Return [X, Y] of the center of cell containing provided text 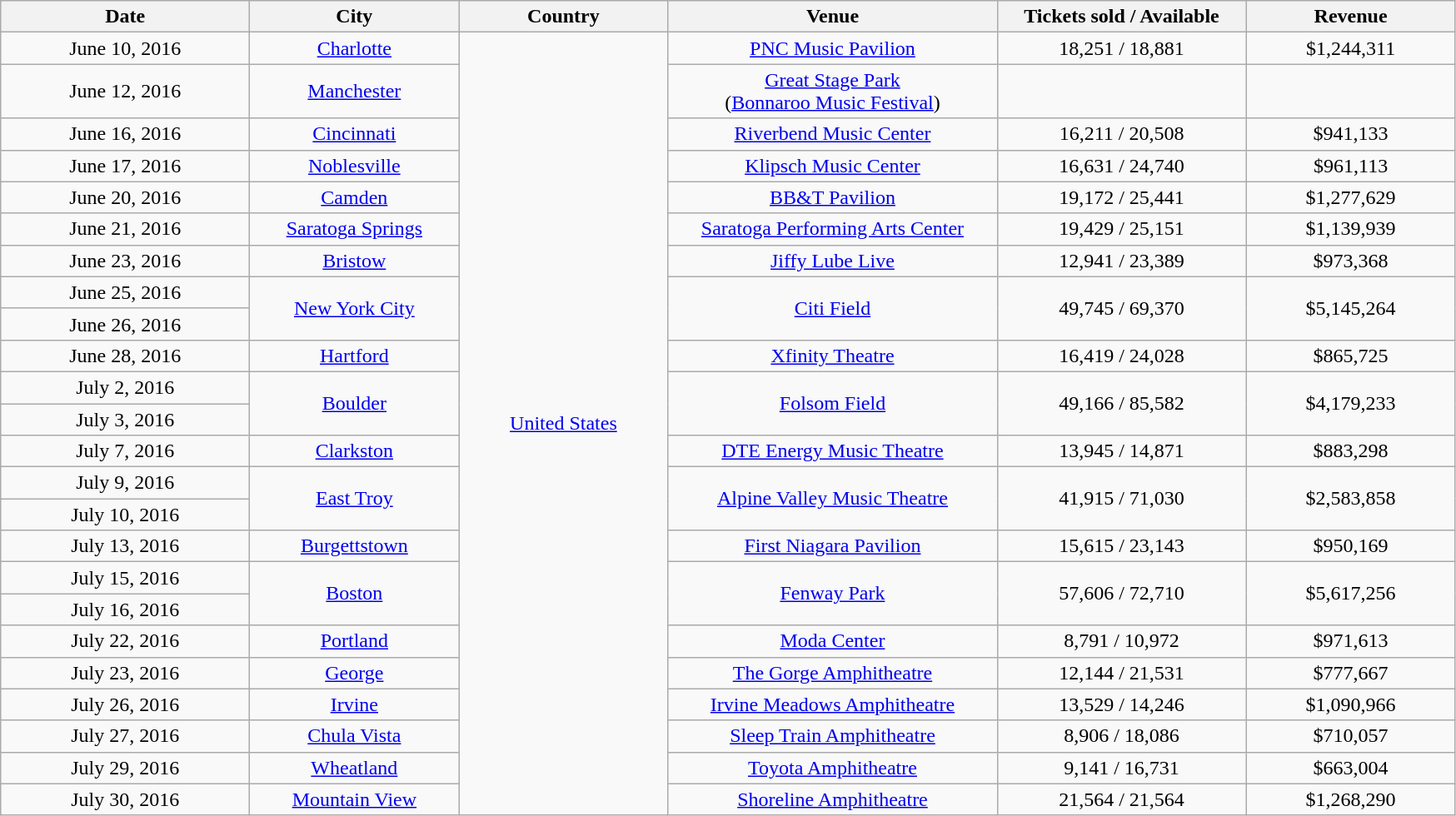
George [355, 673]
$883,298 [1351, 451]
Portland [355, 641]
Mountain View [355, 799]
15,615 / 23,143 [1121, 546]
Saratoga Performing Arts Center [833, 229]
9,141 / 16,731 [1121, 768]
13,945 / 14,871 [1121, 451]
$973,368 [1351, 261]
Charlotte [355, 48]
19,429 / 25,151 [1121, 229]
16,419 / 24,028 [1121, 356]
Country [563, 17]
Folsom Field [833, 403]
21,564 / 21,564 [1121, 799]
July 16, 2016 [125, 610]
18,251 / 18,881 [1121, 48]
PNC Music Pavilion [833, 48]
July 7, 2016 [125, 451]
Manchester [355, 92]
49,745 / 69,370 [1121, 308]
Camden [355, 197]
$5,145,264 [1351, 308]
Moda Center [833, 641]
Noblesville [355, 166]
Klipsch Music Center [833, 166]
$2,583,858 [1351, 499]
July 23, 2016 [125, 673]
57,606 / 72,710 [1121, 594]
$4,179,233 [1351, 403]
Irvine [355, 704]
July 13, 2016 [125, 546]
$710,057 [1351, 736]
Bristow [355, 261]
Fenway Park [833, 594]
19,172 / 25,441 [1121, 197]
$961,113 [1351, 166]
DTE Energy Music Theatre [833, 451]
Hartford [355, 356]
$663,004 [1351, 768]
July 2, 2016 [125, 387]
June 23, 2016 [125, 261]
$1,090,966 [1351, 704]
First Niagara Pavilion [833, 546]
$950,169 [1351, 546]
June 28, 2016 [125, 356]
16,211 / 20,508 [1121, 134]
$865,725 [1351, 356]
$777,667 [1351, 673]
June 16, 2016 [125, 134]
June 20, 2016 [125, 197]
Revenue [1351, 17]
$1,244,311 [1351, 48]
12,941 / 23,389 [1121, 261]
Tickets sold / Available [1121, 17]
8,791 / 10,972 [1121, 641]
$941,133 [1351, 134]
Boulder [355, 403]
Burgettstown [355, 546]
Date [125, 17]
June 10, 2016 [125, 48]
Saratoga Springs [355, 229]
The Gorge Amphitheatre [833, 673]
Irvine Meadows Amphitheatre [833, 704]
Riverbend Music Center [833, 134]
July 15, 2016 [125, 578]
June 21, 2016 [125, 229]
$971,613 [1351, 641]
Citi Field [833, 308]
June 17, 2016 [125, 166]
June 25, 2016 [125, 292]
Jiffy Lube Live [833, 261]
July 22, 2016 [125, 641]
June 12, 2016 [125, 92]
July 10, 2016 [125, 515]
Boston [355, 594]
City [355, 17]
BB&T Pavilion [833, 197]
$5,617,256 [1351, 594]
Alpine Valley Music Theatre [833, 499]
$1,139,939 [1351, 229]
49,166 / 85,582 [1121, 403]
13,529 / 14,246 [1121, 704]
$1,277,629 [1351, 197]
8,906 / 18,086 [1121, 736]
June 26, 2016 [125, 324]
Sleep Train Amphitheatre [833, 736]
Cincinnati [355, 134]
Toyota Amphitheatre [833, 768]
12,144 / 21,531 [1121, 673]
Venue [833, 17]
Wheatland [355, 768]
East Troy [355, 499]
New York City [355, 308]
Shoreline Amphitheatre [833, 799]
Great Stage Park(Bonnaroo Music Festival) [833, 92]
July 27, 2016 [125, 736]
July 29, 2016 [125, 768]
16,631 / 24,740 [1121, 166]
July 26, 2016 [125, 704]
41,915 / 71,030 [1121, 499]
Chula Vista [355, 736]
$1,268,290 [1351, 799]
United States [563, 424]
Clarkston [355, 451]
July 30, 2016 [125, 799]
July 3, 2016 [125, 419]
Xfinity Theatre [833, 356]
July 9, 2016 [125, 483]
